Extract the [x, y] coordinate from the center of the cell holding the provided text.  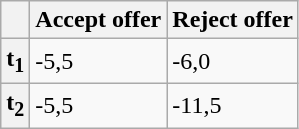
Reject offer [233, 20]
t2 [16, 105]
-6,0 [233, 61]
t1 [16, 61]
Accept offer [98, 20]
-11,5 [233, 105]
